Output the [X, Y] coordinate of the center of the cell containing the given text.  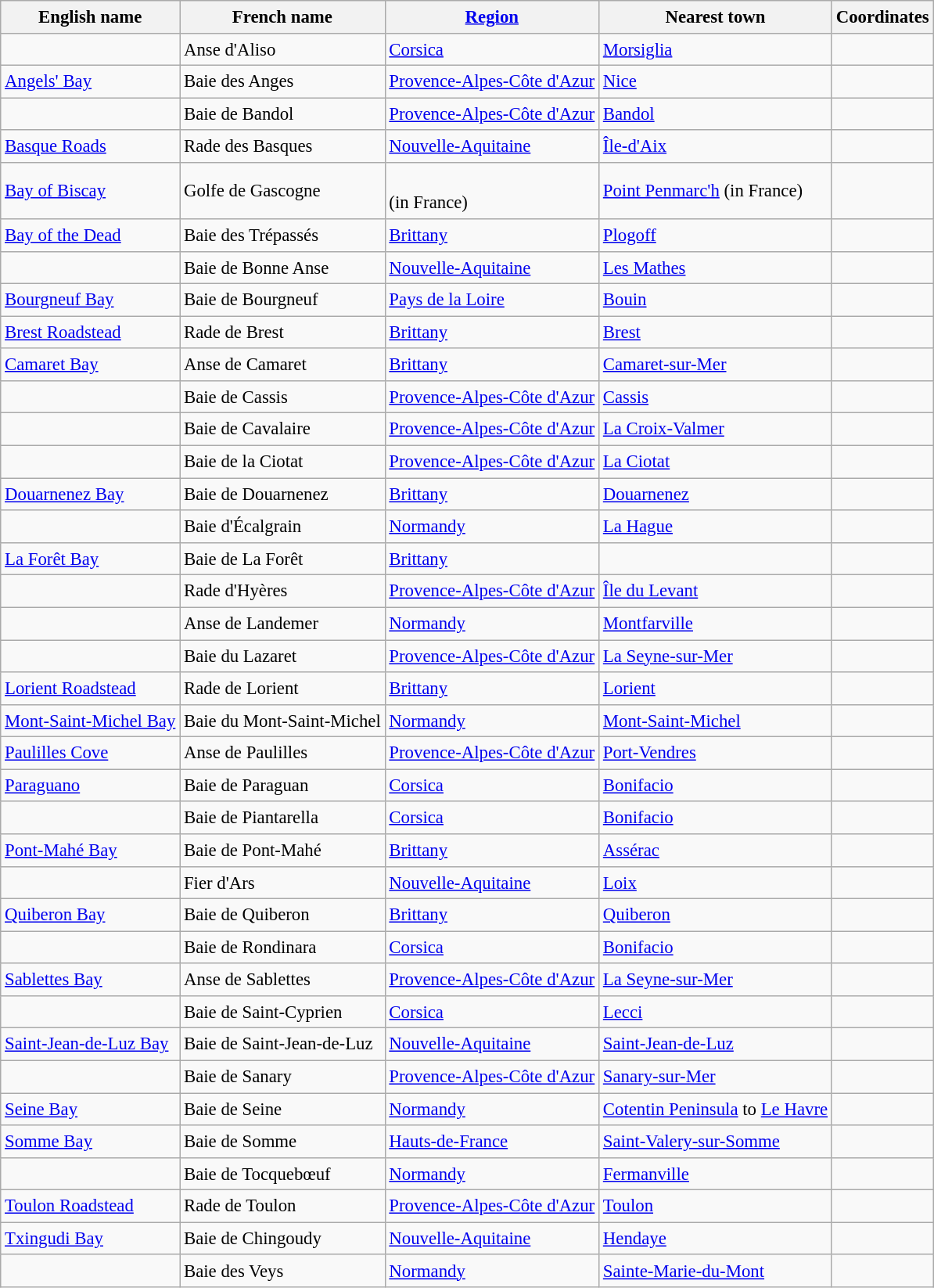
Baie de Somme [282, 1141]
Seine Bay [91, 1110]
Pays de la Loire [491, 300]
Baie de Douarnenez [282, 495]
Rade de Brest [282, 332]
Quiberon Bay [91, 916]
Rade de Lorient [282, 689]
Anse de Paulilles [282, 753]
Camaret-sur-Mer [716, 365]
Baie de Cavalaire [282, 429]
Hendaye [716, 1238]
Plogoff [716, 235]
Baie du Lazaret [282, 656]
Brest [716, 332]
Douarnenez Bay [91, 495]
Bay of the Dead [91, 235]
Saint-Valery-sur-Somme [716, 1141]
Bourgneuf Bay [91, 300]
Baie de Piantarella [282, 818]
Pont-Mahé Bay [91, 850]
Lorient [716, 689]
Baie de Paraguan [282, 786]
Paraguano [91, 786]
Rade de Toulon [282, 1207]
Anse de Camaret [282, 365]
Fermanville [716, 1174]
La Hague [716, 526]
Rade d'Hyères [282, 592]
Baie de Seine [282, 1110]
Cassis [716, 398]
Baie de Saint-Cyprien [282, 1013]
Point Penmarc'h (in France) [716, 191]
Assérac [716, 850]
Île du Levant [716, 592]
Mont-Saint-Michel Bay [91, 720]
Île-d'Aix [716, 146]
Toulon [716, 1207]
La Forêt Bay [91, 559]
Baie de Chingoudy [282, 1238]
Baie de Rondinara [282, 947]
Loix [716, 883]
Baie de Tocquebœuf [282, 1174]
Nice [716, 81]
Anse de Landemer [282, 623]
Bouin [716, 300]
Baie des Anges [282, 81]
Baie des Trépassés [282, 235]
Saint-Jean-de-Luz [716, 1044]
Baie de Sanary [282, 1077]
Hauts-de-France [491, 1141]
Coordinates [882, 17]
Lecci [716, 1013]
Brest Roadstead [91, 332]
Angels' Bay [91, 81]
Baie de Bourgneuf [282, 300]
Sanary-sur-Mer [716, 1077]
Baie de la Ciotat [282, 462]
Quiberon [716, 916]
Nearest town [716, 17]
Morsiglia [716, 49]
Baie de Bandol [282, 114]
Baie des Veys [282, 1271]
Baie de Cassis [282, 398]
Camaret Bay [91, 365]
Baie de Bonne Anse [282, 268]
Montfarville [716, 623]
Baie de Quiberon [282, 916]
Fier d'Ars [282, 883]
Baie de La Forêt [282, 559]
Golfe de Gascogne [282, 191]
Les Mathes [716, 268]
Somme Bay [91, 1141]
La Croix-Valmer [716, 429]
Baie d'Écalgrain [282, 526]
Rade des Basques [282, 146]
Port-Vendres [716, 753]
English name [91, 17]
Baie de Saint-Jean-de-Luz [282, 1044]
French name [282, 17]
Basque Roads [91, 146]
Mont-Saint-Michel [716, 720]
Region [491, 17]
Cotentin Peninsula to Le Havre [716, 1110]
Baie du Mont-Saint-Michel [282, 720]
Bandol [716, 114]
Paulilles Cove [91, 753]
Douarnenez [716, 495]
Lorient Roadstead [91, 689]
Sainte-Marie-du-Mont [716, 1271]
Baie de Pont-Mahé [282, 850]
Saint-Jean-de-Luz Bay [91, 1044]
Bay of Biscay [91, 191]
Sablettes Bay [91, 980]
Anse d'Aliso [282, 49]
(in France) [491, 191]
La Ciotat [716, 462]
Toulon Roadstead [91, 1207]
Anse de Sablettes [282, 980]
Txingudi Bay [91, 1238]
